Extract the [x, y] coordinate from the center of the cell holding the provided text.  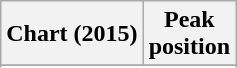
Chart (2015) [72, 34]
Peak position [189, 34]
